Determine the [x, y] coordinate at the center of the cell enclosing the given text.  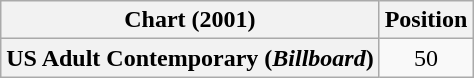
US Adult Contemporary (Billboard) [190, 58]
Chart (2001) [190, 20]
50 [426, 58]
Position [426, 20]
